Capture the cell that displays the provided text and extract its (X, Y) central coordinate. 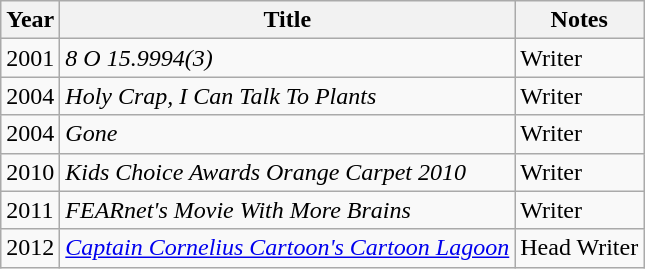
Notes (580, 20)
Holy Crap, I Can Talk To Plants (288, 96)
Kids Choice Awards Orange Carpet 2010 (288, 172)
FEARnet's Movie With More Brains (288, 210)
Gone (288, 134)
Captain Cornelius Cartoon's Cartoon Lagoon (288, 248)
Year (30, 20)
2010 (30, 172)
2012 (30, 248)
2001 (30, 58)
8 O 15.9994(3) (288, 58)
Title (288, 20)
Head Writer (580, 248)
2011 (30, 210)
